Pinpoint the cell where the given text exists, returning its (x, y) midpoint coordinate. 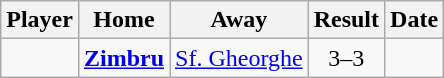
Zimbru (124, 58)
Sf. Gheorghe (240, 58)
3–3 (346, 58)
Home (124, 20)
Player (40, 20)
Date (414, 20)
Result (346, 20)
Away (240, 20)
